Extract the [X, Y] coordinate from the center of the cell holding the provided text.  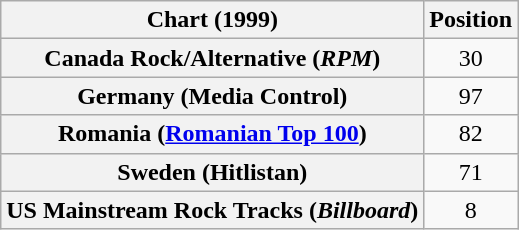
Position [471, 20]
82 [471, 134]
97 [471, 96]
8 [471, 210]
71 [471, 172]
30 [471, 58]
Canada Rock/Alternative (RPM) [212, 58]
Germany (Media Control) [212, 96]
Chart (1999) [212, 20]
Sweden (Hitlistan) [212, 172]
US Mainstream Rock Tracks (Billboard) [212, 210]
Romania (Romanian Top 100) [212, 134]
